Return (X, Y) of the center of cell containing provided text 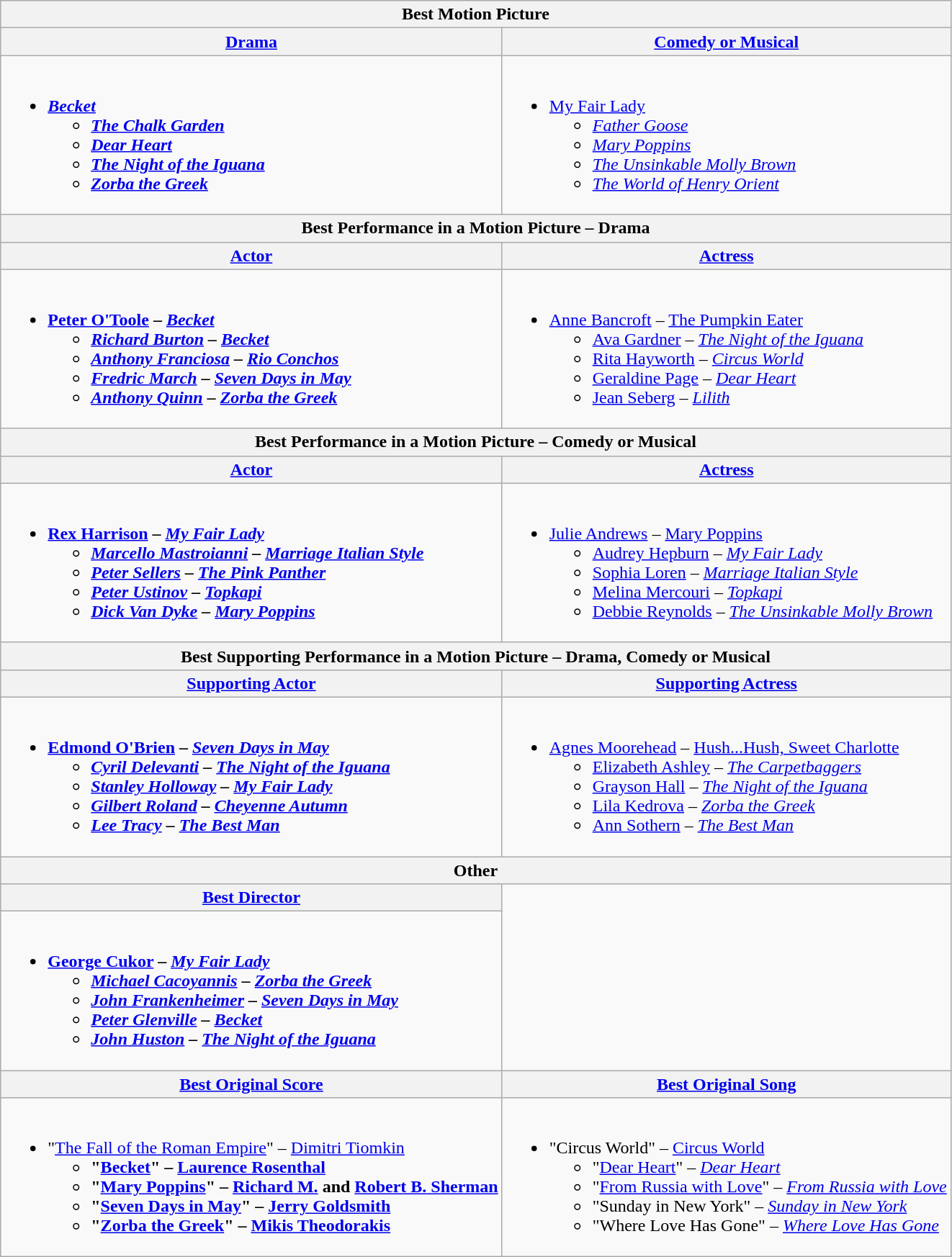
BecketThe Chalk GardenDear HeartThe Night of the IguanaZorba the Greek (251, 135)
Best Performance in a Motion Picture – Drama (476, 228)
Best Motion Picture (476, 14)
Best Supporting Performance in a Motion Picture – Drama, Comedy or Musical (476, 656)
Peter O'Toole – BecketRichard Burton – BecketAnthony Franciosa – Rio ConchosFredric March – Seven Days in MayAnthony Quinn – Zorba the Greek (251, 348)
Supporting Actor (251, 683)
Best Original Song (726, 1084)
Supporting Actress (726, 683)
Other (476, 870)
My Fair LadyFather GooseMary PoppinsThe Unsinkable Molly BrownThe World of Henry Orient (726, 135)
Best Performance in a Motion Picture – Comedy or Musical (476, 442)
Drama (251, 42)
Best Original Score (251, 1084)
Best Director (251, 898)
Anne Bancroft – The Pumpkin EaterAva Gardner – The Night of the IguanaRita Hayworth – Circus WorldGeraldine Page – Dear HeartJean Seberg – Lilith (726, 348)
Comedy or Musical (726, 42)
